From the cell containing the given text, extract its center point as [x, y] coordinate. 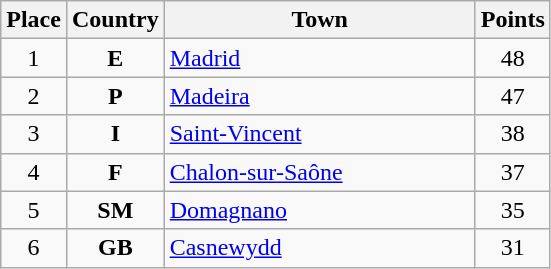
Domagnano [320, 210]
37 [512, 172]
5 [34, 210]
Madrid [320, 58]
Town [320, 20]
P [115, 96]
I [115, 134]
Casnewydd [320, 248]
3 [34, 134]
Points [512, 20]
GB [115, 248]
Place [34, 20]
Country [115, 20]
Saint-Vincent [320, 134]
38 [512, 134]
31 [512, 248]
6 [34, 248]
1 [34, 58]
SM [115, 210]
47 [512, 96]
F [115, 172]
Madeira [320, 96]
35 [512, 210]
2 [34, 96]
4 [34, 172]
Chalon-sur-Saône [320, 172]
E [115, 58]
48 [512, 58]
